Capture the cell that displays the provided text and extract its (X, Y) central coordinate. 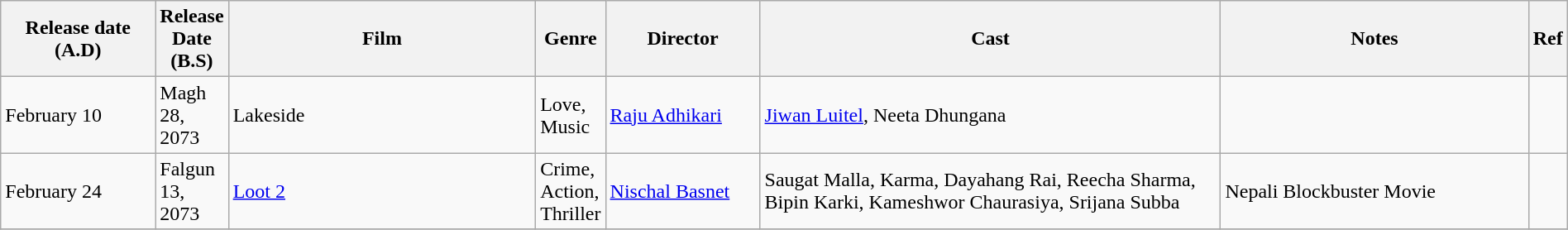
Lakeside (382, 115)
Nepali Blockbuster Movie (1374, 191)
Falgun 13, 2073 (192, 191)
Genre (571, 39)
Jiwan Luitel, Neeta Dhungana (991, 115)
Release Date (B.S) (192, 39)
Notes (1374, 39)
Release date (A.D) (78, 39)
Director (683, 39)
Loot 2 (382, 191)
Nischal Basnet (683, 191)
Love, Music (571, 115)
Film (382, 39)
February 10 (78, 115)
February 24 (78, 191)
Cast (991, 39)
Crime, Action, Thriller (571, 191)
Ref (1548, 39)
Magh 28, 2073 (192, 115)
Saugat Malla, Karma, Dayahang Rai, Reecha Sharma, Bipin Karki, Kameshwor Chaurasiya, Srijana Subba (991, 191)
Raju Adhikari (683, 115)
